Return (X, Y) of the center of cell containing provided text 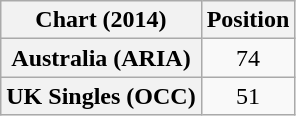
Chart (2014) (101, 20)
Position (248, 20)
74 (248, 58)
Australia (ARIA) (101, 58)
UK Singles (OCC) (101, 96)
51 (248, 96)
